Determine the (x, y) coordinate at the center of the cell enclosing the given text.  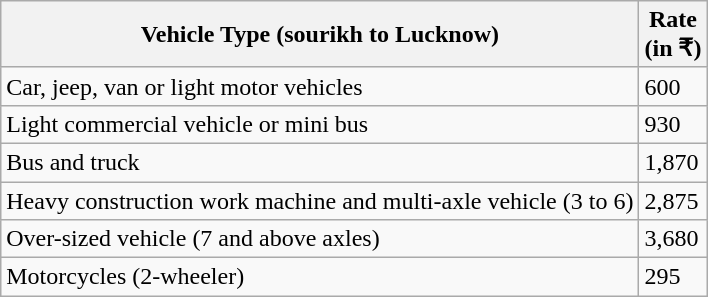
Over-sized vehicle (7 and above axles) (320, 239)
Car, jeep, van or light motor vehicles (320, 86)
2,875 (673, 201)
Bus and truck (320, 162)
930 (673, 124)
3,680 (673, 239)
295 (673, 277)
1,870 (673, 162)
Rate(in ₹) (673, 34)
Heavy construction work machine and multi-axle vehicle (3 to 6) (320, 201)
Vehicle Type (sourikh to Lucknow) (320, 34)
Light commercial vehicle or mini bus (320, 124)
Motorcycles (2-wheeler) (320, 277)
600 (673, 86)
